Search for the cell housing the specified text and yield its (x, y) center coordinate. 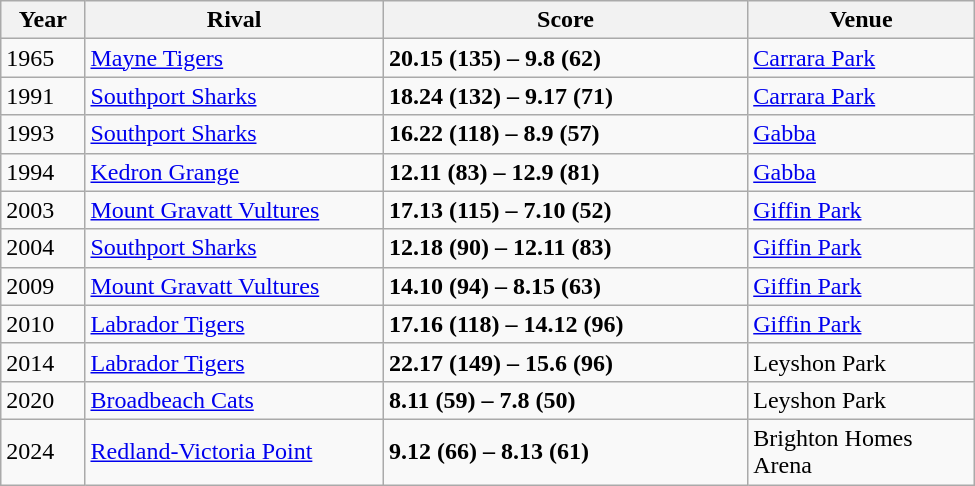
2014 (43, 362)
Venue (862, 20)
Brighton Homes Arena (862, 452)
Mayne Tigers (234, 58)
2010 (43, 324)
Score (565, 20)
20.15 (135) – 9.8 (62) (565, 58)
2020 (43, 400)
2003 (43, 210)
8.11 (59) – 7.8 (50) (565, 400)
22.17 (149) – 15.6 (96) (565, 362)
17.13 (115) – 7.10 (52) (565, 210)
1994 (43, 172)
2009 (43, 286)
1993 (43, 134)
Kedron Grange (234, 172)
17.16 (118) – 14.12 (96) (565, 324)
9.12 (66) – 8.13 (61) (565, 452)
16.22 (118) – 8.9 (57) (565, 134)
Rival (234, 20)
1965 (43, 58)
2004 (43, 248)
Broadbeach Cats (234, 400)
18.24 (132) – 9.17 (71) (565, 96)
2024 (43, 452)
Redland-Victoria Point (234, 452)
14.10 (94) – 8.15 (63) (565, 286)
1991 (43, 96)
Year (43, 20)
12.11 (83) – 12.9 (81) (565, 172)
12.18 (90) – 12.11 (83) (565, 248)
